Capture the cell that displays the provided text and extract its [X, Y] central coordinate. 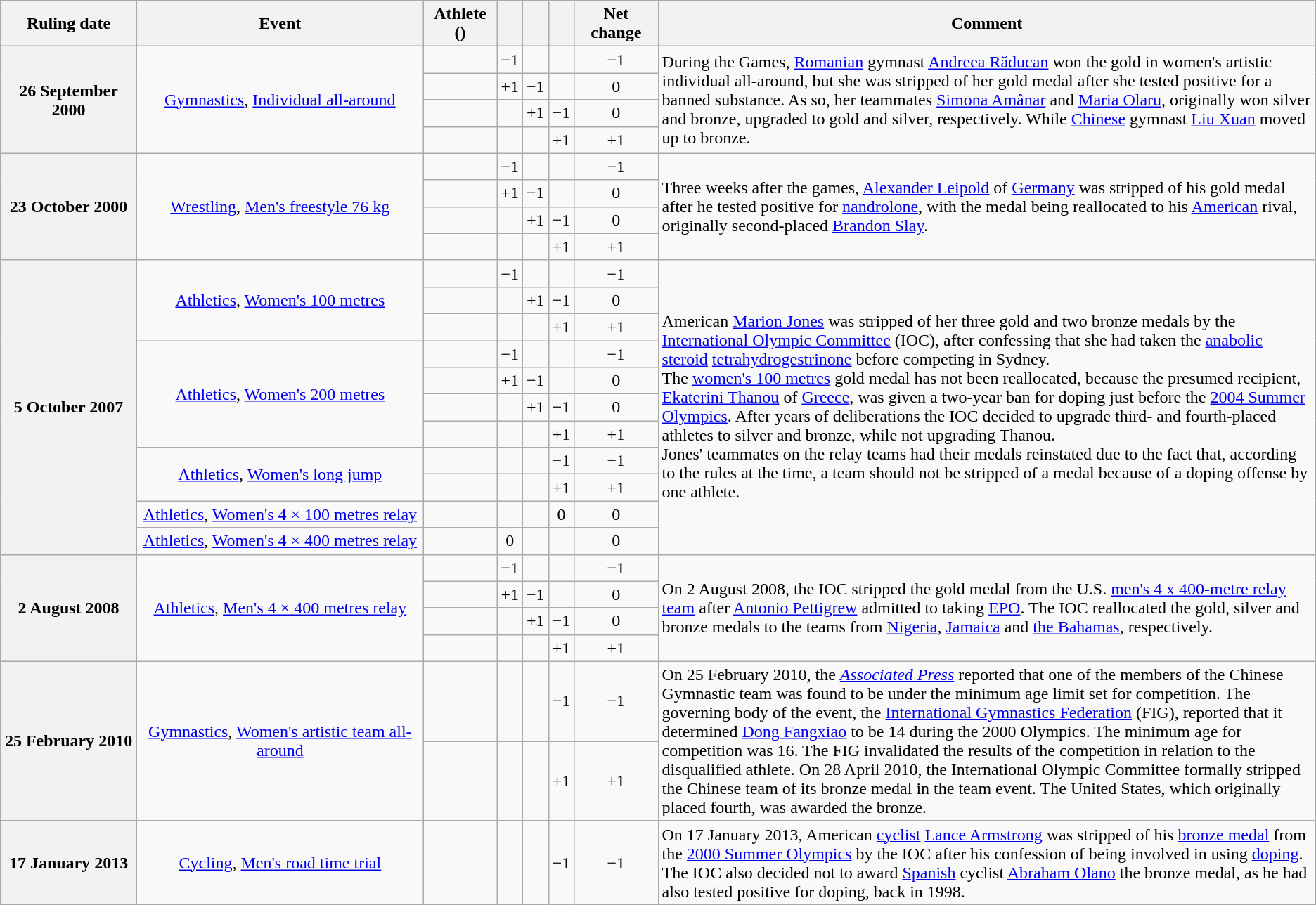
Cycling, Men's road time trial [280, 863]
Gymnastics, Individual all-around [280, 100]
Net change [616, 24]
Athletics, Women's 4 × 400 metres relay [280, 541]
Gymnastics, Women's artistic team all-around [280, 741]
Athletics, Women's 200 metres [280, 393]
Athletics, Women's 100 metres [280, 300]
Comment [987, 24]
5 October 2007 [69, 408]
25 February 2010 [69, 741]
2 August 2008 [69, 608]
Athletics, Women's 4 × 100 metres relay [280, 514]
Athletics, Women's long jump [280, 474]
Ruling date [69, 24]
26 September 2000 [69, 100]
Athletics, Men's 4 × 400 metres relay [280, 608]
Event [280, 24]
Athlete () [460, 24]
23 October 2000 [69, 207]
Wrestling, Men's freestyle 76 kg [280, 207]
17 January 2013 [69, 863]
